Pinpoint the cell where the given text exists, returning its (x, y) midpoint coordinate. 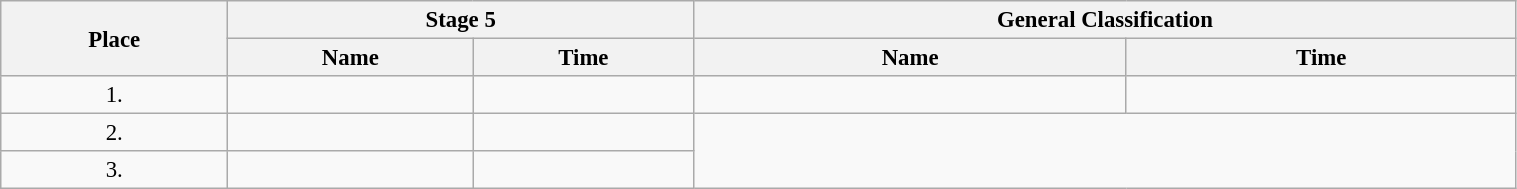
1. (114, 95)
Place (114, 38)
2. (114, 133)
General Classification (1105, 20)
Stage 5 (461, 20)
3. (114, 170)
